For the text-containing cell, return its midpoint in [x, y] coordinate format. 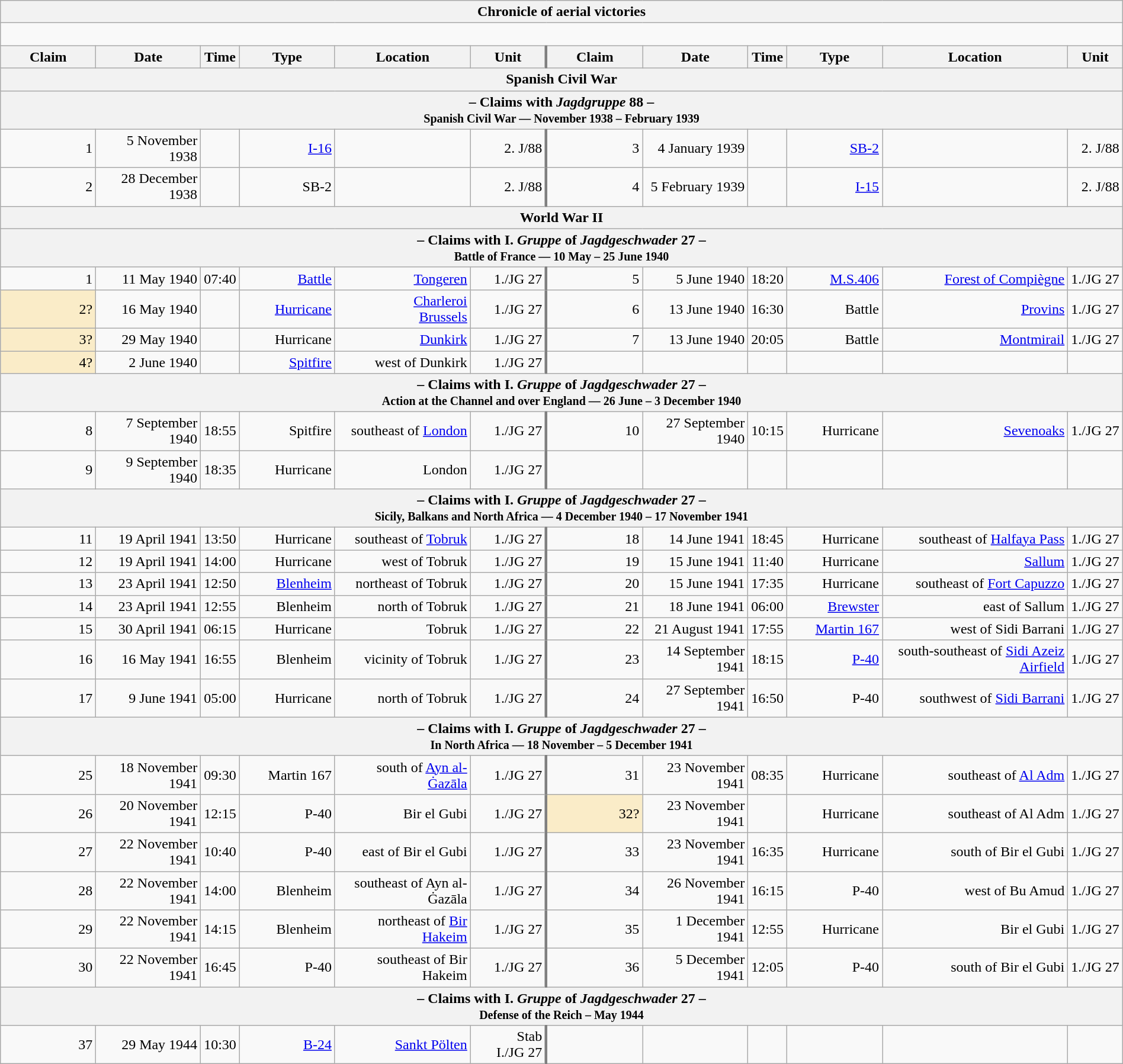
1 December 1941 [695, 930]
12:05 [768, 967]
16:55 [220, 660]
06:15 [220, 629]
5 December 1941 [695, 967]
29 May 1944 [148, 1044]
4 [595, 187]
– Claims with I. Gruppe of Jagdgeschwader 27 –In North Africa — 18 November – 5 December 1941 [561, 737]
9 [49, 470]
33 [595, 851]
07:40 [220, 278]
northeast of Tobruk [403, 584]
Forest of Compiègne [975, 278]
20 November 1941 [148, 814]
west of Bu Amud [975, 891]
21 [595, 606]
06:00 [768, 606]
Sallum [975, 561]
southeast of Bir Hakeim [403, 967]
16 [49, 660]
22 [595, 629]
2 [49, 187]
18:15 [768, 660]
28 December 1938 [148, 187]
3 [595, 148]
14 September 1941 [695, 660]
8 [49, 431]
23 [595, 660]
4? [49, 362]
2? [49, 309]
25 [49, 774]
30 April 1941 [148, 629]
vicinity of Tobruk [403, 660]
Sankt Pölten [403, 1044]
Tobruk [403, 629]
3? [49, 339]
Montmirail [975, 339]
37 [49, 1044]
6 [595, 309]
Tongeren [403, 278]
Spanish Civil War [561, 79]
18 November 1941 [148, 774]
Dunkirk [403, 339]
21 August 1941 [695, 629]
12 [49, 561]
16 May 1941 [148, 660]
15 [49, 629]
2 June 1940 [148, 362]
28 [49, 891]
16 May 1940 [148, 309]
34 [595, 891]
27 [49, 851]
32? [595, 814]
36 [595, 967]
08:35 [768, 774]
southeast of London [403, 431]
9 September 1940 [148, 470]
4 January 1939 [695, 148]
London [403, 470]
30 [49, 967]
18:20 [768, 278]
27 September 1941 [695, 697]
18:55 [220, 431]
18:35 [220, 470]
12:15 [220, 814]
10 [595, 431]
29 May 1940 [148, 339]
Provins [975, 309]
31 [595, 774]
35 [595, 930]
southeast of Fort Capuzzo [975, 584]
– Claims with I. Gruppe of Jagdgeschwader 27 –Sicily, Balkans and North Africa — 4 December 1940 – 17 November 1941 [561, 508]
Sevenoaks [975, 431]
5 June 1940 [695, 278]
18 [595, 539]
27 September 1940 [695, 431]
29 [49, 930]
west of Dunkirk [403, 362]
13 [49, 584]
19 [595, 561]
17:35 [768, 584]
southeast of Halfaya Pass [975, 539]
05:00 [220, 697]
south-southeast of Sidi Azeiz Airfield [975, 660]
12:50 [220, 584]
south of Ayn al-Ġazāla [403, 774]
17 [49, 697]
M.S.406 [834, 278]
10:15 [768, 431]
– Claims with Jagdgruppe 88 –Spanish Civil War — November 1938 – February 1939 [561, 110]
20:05 [768, 339]
east of Sallum [975, 606]
Brewster [834, 606]
Chronicle of aerial victories [561, 12]
– Claims with I. Gruppe of Jagdgeschwader 27 –Action at the Channel and over England — 26 June – 3 December 1940 [561, 393]
– Claims with I. Gruppe of Jagdgeschwader 27 –Defense of the Reich – May 1944 [561, 1007]
16:35 [768, 851]
I-16 [287, 148]
west of Sidi Barrani [975, 629]
16:50 [768, 697]
10:30 [220, 1044]
B-24 [287, 1044]
7 [595, 339]
26 [49, 814]
11:40 [768, 561]
11 [49, 539]
I-15 [834, 187]
16:45 [220, 967]
09:30 [220, 774]
24 [595, 697]
16:30 [768, 309]
southeast of Ayn al-Ġazāla [403, 891]
18 June 1941 [695, 606]
CharleroiBrussels [403, 309]
7 September 1940 [148, 431]
World War II [561, 217]
– Claims with I. Gruppe of Jagdgeschwader 27 –Battle of France — 10 May – 25 June 1940 [561, 247]
26 November 1941 [695, 891]
5 [595, 278]
southwest of Sidi Barrani [975, 697]
5 February 1939 [695, 187]
southeast of Tobruk [403, 539]
west of Tobruk [403, 561]
11 May 1940 [148, 278]
14 June 1941 [695, 539]
13:50 [220, 539]
14 [49, 606]
Stab I./JG 27 [508, 1044]
northeast of Bir Hakeim [403, 930]
14:15 [220, 930]
16:15 [768, 891]
5 November 1938 [148, 148]
17:55 [768, 629]
10:40 [220, 851]
20 [595, 584]
9 June 1941 [148, 697]
east of Bir el Gubi [403, 851]
18:45 [768, 539]
